Locate the cell with the specified text and output its (x, y) center coordinate. 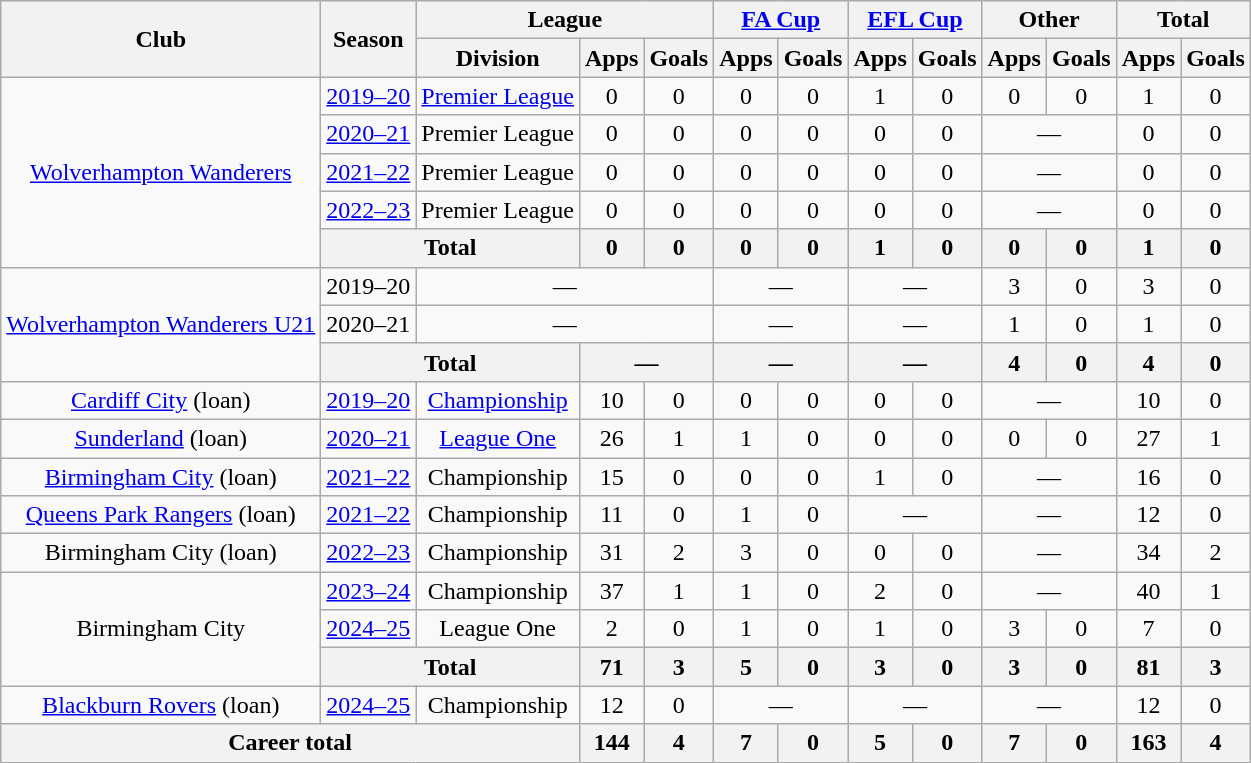
Club (161, 39)
163 (1148, 743)
Birmingham City (161, 629)
15 (611, 477)
31 (611, 553)
26 (611, 438)
144 (611, 743)
Wolverhampton Wanderers (161, 172)
League (565, 20)
Cardiff City (loan) (161, 400)
Season (368, 39)
16 (1148, 477)
EFL Cup (915, 20)
FA Cup (781, 20)
71 (611, 667)
Career total (290, 743)
Other (1049, 20)
Division (498, 58)
81 (1148, 667)
Sunderland (loan) (161, 438)
Blackburn Rovers (loan) (161, 705)
Wolverhampton Wanderers U21 (161, 324)
34 (1148, 553)
Queens Park Rangers (loan) (161, 515)
27 (1148, 438)
2023–24 (368, 591)
11 (611, 515)
37 (611, 591)
40 (1148, 591)
